Scan for the cell matching the given text and deliver its [X, Y] coordinate at center. 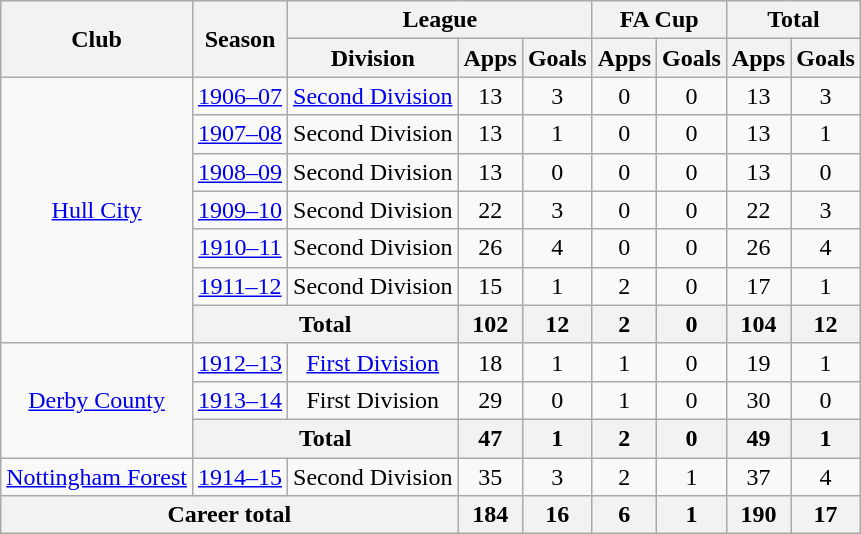
37 [758, 477]
19 [758, 362]
Division [373, 58]
184 [490, 515]
1912–13 [240, 362]
League [440, 20]
Club [97, 39]
1907–08 [240, 134]
Hull City [97, 210]
FA Cup [659, 20]
Career total [230, 515]
Nottingham Forest [97, 477]
35 [490, 477]
190 [758, 515]
18 [490, 362]
Derby County [97, 400]
1911–12 [240, 286]
16 [557, 515]
1906–07 [240, 96]
47 [490, 438]
1910–11 [240, 248]
1914–15 [240, 477]
6 [624, 515]
49 [758, 438]
1908–09 [240, 172]
104 [758, 324]
15 [490, 286]
29 [490, 400]
1913–14 [240, 400]
30 [758, 400]
Season [240, 39]
1909–10 [240, 210]
102 [490, 324]
